Detect which cell encompasses the target text, then output its (x, y) center coordinate. 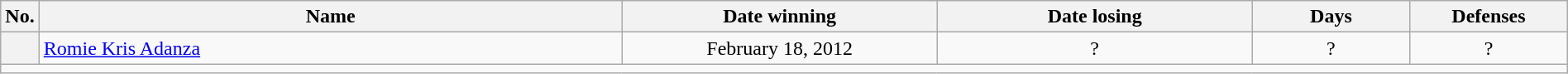
Date winning (779, 17)
February 18, 2012 (779, 48)
Date losing (1095, 17)
Defenses (1489, 17)
No. (20, 17)
Days (1331, 17)
Romie Kris Adanza (331, 48)
Name (331, 17)
